Capture the cell that displays the provided text and extract its [X, Y] central coordinate. 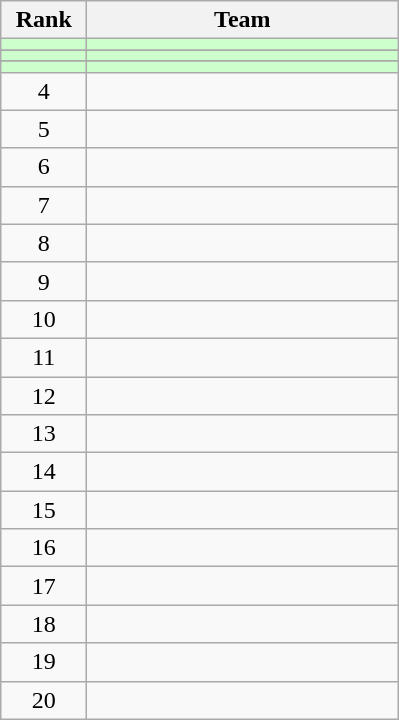
15 [44, 510]
14 [44, 472]
5 [44, 129]
10 [44, 319]
9 [44, 281]
19 [44, 662]
16 [44, 548]
12 [44, 395]
4 [44, 91]
Team [242, 20]
13 [44, 434]
8 [44, 243]
17 [44, 586]
18 [44, 624]
Rank [44, 20]
20 [44, 700]
7 [44, 205]
11 [44, 357]
6 [44, 167]
